Pinpoint the cell where the given text exists, returning its [x, y] midpoint coordinate. 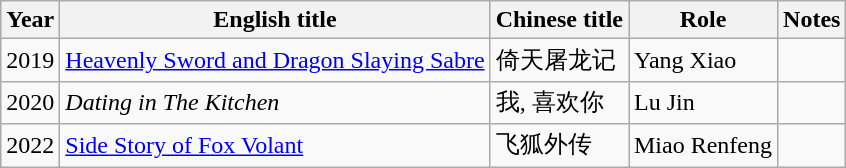
Heavenly Sword and Dragon Slaying Sabre [275, 60]
Miao Renfeng [702, 146]
English title [275, 20]
倚天屠龙记 [559, 60]
Role [702, 20]
Yang Xiao [702, 60]
Lu Jin [702, 102]
Side Story of Fox Volant [275, 146]
2022 [30, 146]
Chinese title [559, 20]
2019 [30, 60]
飞狐外传 [559, 146]
Dating in The Kitchen [275, 102]
Year [30, 20]
我, 喜欢你 [559, 102]
Notes [812, 20]
2020 [30, 102]
